Find where the given text appears and provide that cell's center as [X, Y] coordinate. 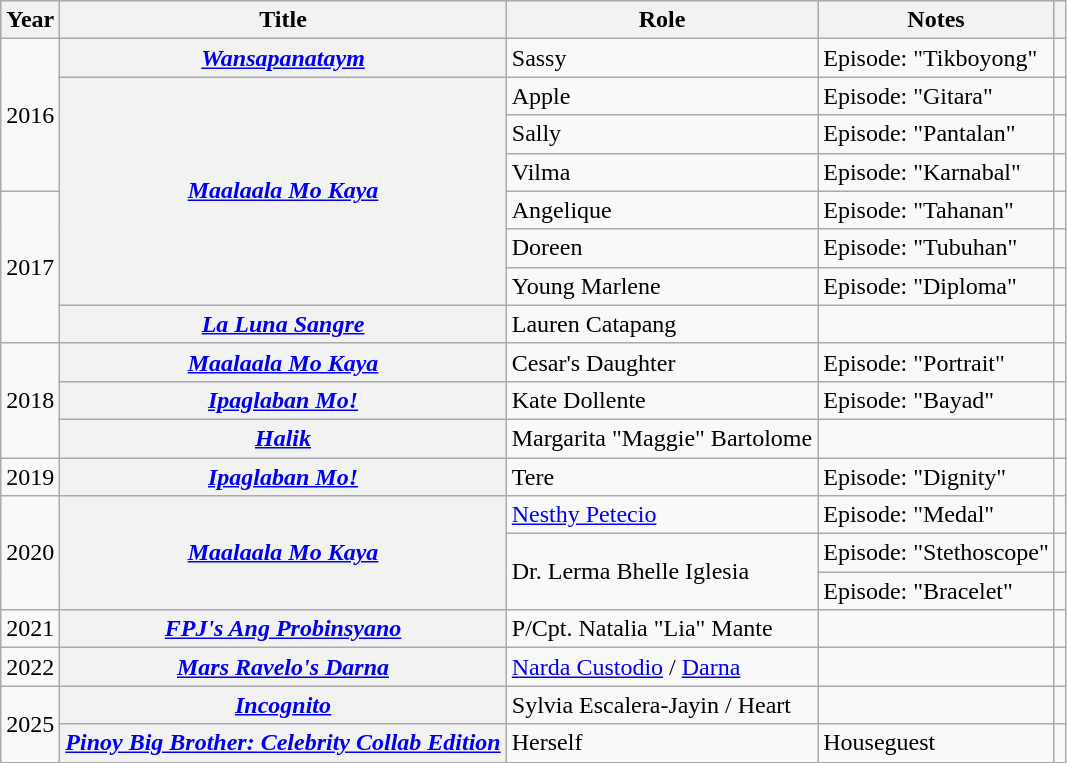
Margarita "Maggie" Bartolome [662, 438]
2018 [30, 400]
Houseguest [936, 743]
Dr. Lerma Bhelle Iglesia [662, 572]
Doreen [662, 248]
2022 [30, 667]
Episode: "Stethoscope" [936, 553]
Sassy [662, 58]
2025 [30, 724]
Episode: "Diploma" [936, 286]
2020 [30, 553]
2021 [30, 629]
Narda Custodio / Darna [662, 667]
Episode: "Tahanan" [936, 210]
Title [283, 20]
Pinoy Big Brother: Celebrity Collab Edition [283, 743]
Episode: "Gitara" [936, 96]
Young Marlene [662, 286]
Episode: "Bracelet" [936, 591]
Year [30, 20]
Halik [283, 438]
Angelique [662, 210]
Sylvia Escalera-Jayin / Heart [662, 705]
Wansapanataym [283, 58]
Sally [662, 134]
Tere [662, 477]
Episode: "Karnabal" [936, 172]
Episode: "Portrait" [936, 362]
Incognito [283, 705]
Episode: "Tubuhan" [936, 248]
Role [662, 20]
Kate Dollente [662, 400]
Episode: "Pantalan" [936, 134]
2017 [30, 267]
FPJ's Ang Probinsyano [283, 629]
P/Cpt. Natalia "Lia" Mante [662, 629]
Nesthy Petecio [662, 515]
Episode: "Bayad" [936, 400]
Vilma [662, 172]
Cesar's Daughter [662, 362]
Notes [936, 20]
2019 [30, 477]
Episode: "Dignity" [936, 477]
La Luna Sangre [283, 324]
Mars Ravelo's Darna [283, 667]
Apple [662, 96]
Lauren Catapang [662, 324]
Episode: "Tikboyong" [936, 58]
Episode: "Medal" [936, 515]
2016 [30, 115]
Herself [662, 743]
